Locate the cell with the specified text and output its [x, y] center coordinate. 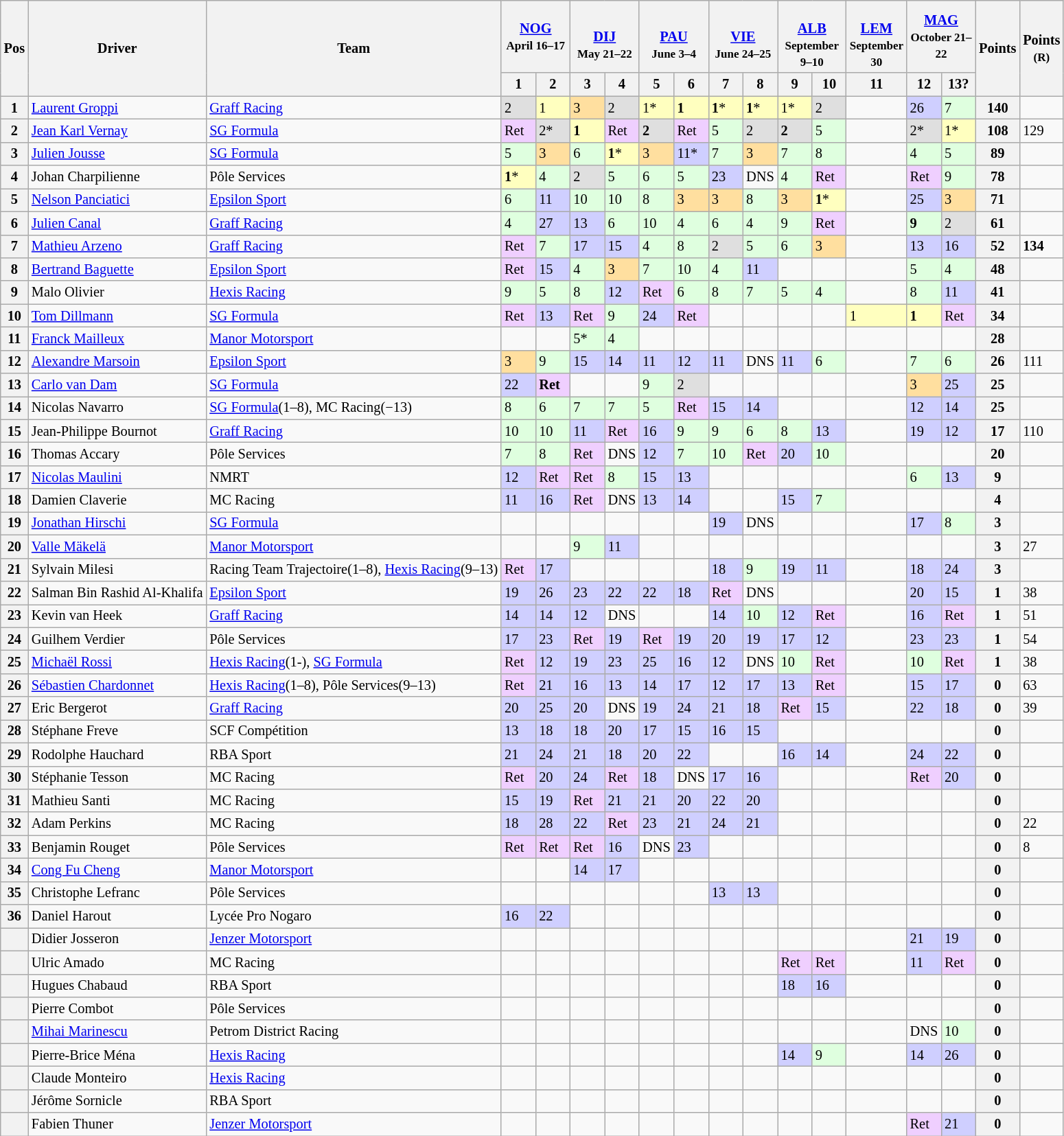
110 [1041, 431]
41 [997, 292]
Guilhem Verdier [117, 639]
Hugues Chabaud [117, 986]
Stéphanie Tesson [117, 778]
63 [1041, 685]
Sébastien Chardonnet [117, 685]
Racing Team Trajectoire(1–8), Hexis Racing(9–13) [354, 570]
Michaël Rossi [117, 662]
32 [14, 824]
Stéphane Freve [117, 731]
36 [14, 916]
Eric Bergerot [117, 708]
Cong Fu Cheng [117, 870]
Jean-Philippe Bournot [117, 431]
Rodolphe Hauchard [117, 754]
11* [691, 154]
Salman Bin Rashid Al-Khalifa [117, 592]
NMRT [354, 477]
89 [997, 154]
Driver [117, 48]
61 [997, 223]
Damien Claverie [117, 500]
35 [14, 893]
Bertrand Baguette [117, 269]
54 [1041, 639]
LEMSeptember 30 [877, 36]
33 [14, 847]
29 [14, 754]
Tom Dillmann [117, 316]
Franck Mailleux [117, 338]
Johan Charpilienne [117, 177]
Hexis Racing(1–8), Pôle Services(9–13) [354, 685]
VIEJune 24–25 [743, 36]
Julien Canal [117, 223]
Valle Mäkelä [117, 546]
Benjamin Rouget [117, 847]
Thomas Accary [117, 454]
31 [14, 800]
Alexandre Marsoin [117, 362]
Fabien Thuner [117, 1124]
ALBSeptember 9–10 [812, 36]
Sylvain Milesi [117, 570]
Nicolas Navarro [117, 408]
78 [997, 177]
NOGApril 16–17 [535, 36]
51 [1041, 616]
Pierre-Brice Ména [117, 1055]
Daniel Harout [117, 916]
Ulric Amado [117, 962]
Didier Josseron [117, 939]
Adam Perkins [117, 824]
71 [997, 200]
30 [14, 778]
Mathieu Arzeno [117, 246]
Jonathan Hirschi [117, 523]
Julien Jousse [117, 154]
Jérôme Sornicle [117, 1101]
Carlo van Dam [117, 385]
Pierre Combot [117, 1008]
13? [958, 84]
Team [354, 48]
MAGOctober 21–22 [942, 36]
PAUJune 3–4 [674, 36]
Points [997, 48]
48 [997, 269]
129 [1041, 130]
Claude Monteiro [117, 1078]
Petrom District Racing [354, 1032]
DIJMay 21–22 [604, 36]
Malo Olivier [117, 292]
39 [1041, 708]
52 [997, 246]
Christophe Lefranc [117, 893]
140 [997, 108]
SG Formula(1–8), MC Racing(−13) [354, 408]
Hexis Racing(1-), SG Formula [354, 662]
108 [997, 130]
Nicolas Maulini [117, 477]
111 [1041, 362]
SCF Compétition [354, 731]
134 [1041, 246]
Kevin van Heek [117, 616]
Jean Karl Vernay [117, 130]
Points(R) [1041, 48]
Nelson Panciatici [117, 200]
Lycée Pro Nogaro [354, 916]
Laurent Groppi [117, 108]
5* [587, 338]
Pos [14, 48]
Mathieu Santi [117, 800]
Mihai Marinescu [117, 1032]
